Capture the cell that displays the provided text and extract its (X, Y) central coordinate. 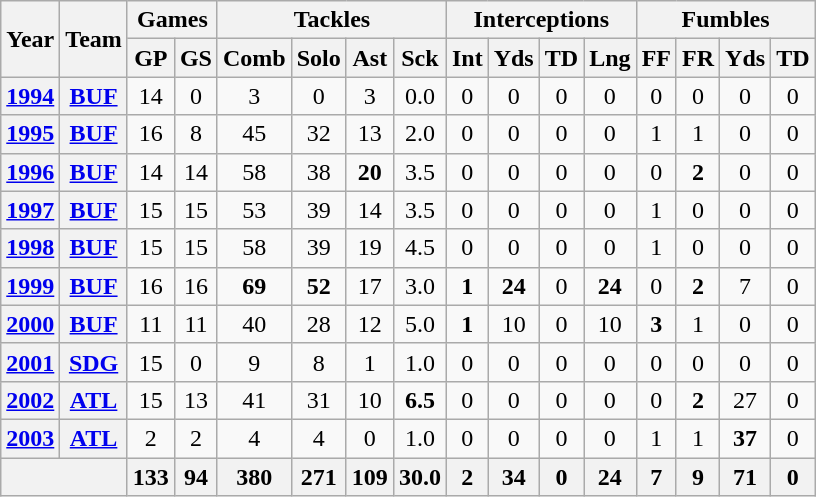
71 (746, 477)
17 (370, 286)
27 (746, 400)
52 (318, 286)
32 (318, 134)
6.5 (420, 400)
37 (746, 438)
69 (254, 286)
Year (30, 39)
1996 (30, 172)
30.0 (420, 477)
1999 (30, 286)
Sck (420, 58)
Team (94, 39)
Comb (254, 58)
45 (254, 134)
Games (172, 20)
19 (370, 248)
12 (370, 324)
2002 (30, 400)
3.0 (420, 286)
109 (370, 477)
40 (254, 324)
0.0 (420, 96)
5.0 (420, 324)
38 (318, 172)
2000 (30, 324)
53 (254, 210)
Lng (610, 58)
Interceptions (541, 20)
Solo (318, 58)
Fumbles (726, 20)
1998 (30, 248)
4.5 (420, 248)
2001 (30, 362)
GS (196, 58)
1997 (30, 210)
133 (150, 477)
FF (656, 58)
Ast (370, 58)
28 (318, 324)
Tackles (332, 20)
Int (467, 58)
41 (254, 400)
31 (318, 400)
2003 (30, 438)
20 (370, 172)
271 (318, 477)
GP (150, 58)
FR (698, 58)
SDG (94, 362)
94 (196, 477)
34 (514, 477)
1994 (30, 96)
1995 (30, 134)
380 (254, 477)
2.0 (420, 134)
